Capture the cell that displays the provided text and extract its [x, y] central coordinate. 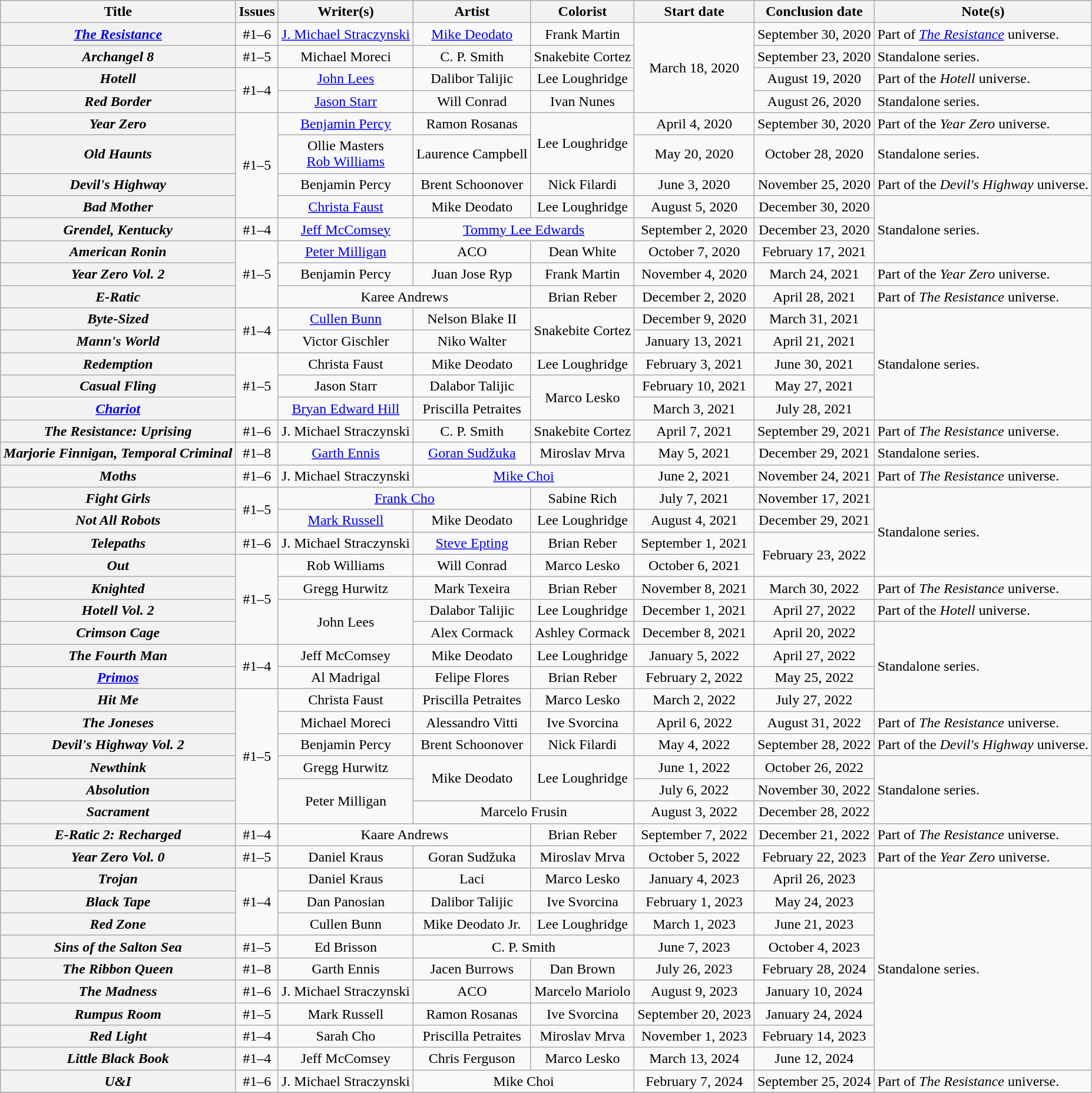
Frank Cho [404, 498]
The Fourth Man [118, 655]
September 25, 2024 [814, 1081]
Felipe Flores [472, 678]
December 1, 2021 [694, 610]
December 9, 2020 [694, 319]
Fight Girls [118, 498]
Rumpus Room [118, 1013]
Red Border [118, 101]
Year Zero Vol. 2 [118, 274]
Marjorie Finnigan, Temporal Criminal [118, 453]
November 17, 2021 [814, 498]
Sins of the Salton Sea [118, 946]
Chariot [118, 409]
Byte-Sized [118, 319]
Red Zone [118, 924]
July 27, 2022 [814, 700]
April 26, 2023 [814, 879]
December 23, 2020 [814, 229]
Black Tape [118, 902]
April 6, 2022 [694, 723]
Marcelo Frusin [523, 812]
September 1, 2021 [694, 543]
The Madness [118, 991]
Grendel, Kentucky [118, 229]
U&I [118, 1081]
April 4, 2020 [694, 124]
March 31, 2021 [814, 319]
Dan Panosian [345, 902]
May 25, 2022 [814, 678]
May 27, 2021 [814, 386]
Hit Me [118, 700]
E-Ratic 2: Recharged [118, 834]
Laci [472, 879]
Tommy Lee Edwards [523, 229]
Marcelo Mariolo [583, 991]
Note(s) [982, 12]
Moths [118, 476]
March 24, 2021 [814, 274]
Artist [472, 12]
June 1, 2022 [694, 767]
October 5, 2022 [694, 857]
January 5, 2022 [694, 655]
September 20, 2023 [694, 1013]
Steve Epting [472, 543]
Chris Ferguson [472, 1059]
Colorist [583, 12]
The Joneses [118, 723]
Hotell [118, 79]
August 31, 2022 [814, 723]
Ollie MastersRob Williams [345, 154]
July 6, 2022 [694, 790]
Out [118, 565]
June 3, 2020 [694, 184]
Rob Williams [345, 565]
Bad Mother [118, 207]
September 23, 2020 [814, 57]
November 4, 2020 [694, 274]
Newthink [118, 767]
Kaare Andrews [404, 834]
February 23, 2022 [814, 554]
February 3, 2021 [694, 364]
May 20, 2020 [694, 154]
Dean White [583, 251]
August 5, 2020 [694, 207]
January 24, 2024 [814, 1013]
Jacen Burrows [472, 969]
Trojan [118, 879]
Sacrament [118, 812]
Ivan Nunes [583, 101]
August 9, 2023 [694, 991]
February 14, 2023 [814, 1036]
December 21, 2022 [814, 834]
May 24, 2023 [814, 902]
September 28, 2022 [814, 745]
June 12, 2024 [814, 1059]
Al Madrigal [345, 678]
Hotell Vol. 2 [118, 610]
October 6, 2021 [694, 565]
The Ribbon Queen [118, 969]
December 2, 2020 [694, 296]
Mark Texeira [472, 588]
September 7, 2022 [694, 834]
November 8, 2021 [694, 588]
June 2, 2021 [694, 476]
April 20, 2022 [814, 632]
Issues [257, 12]
October 7, 2020 [694, 251]
November 30, 2022 [814, 790]
April 28, 2021 [814, 296]
Title [118, 12]
Year Zero [118, 124]
September 2, 2020 [694, 229]
Alex Cormack [472, 632]
Ed Brisson [345, 946]
Old Haunts [118, 154]
Archangel 8 [118, 57]
May 5, 2021 [694, 453]
Primos [118, 678]
March 18, 2020 [694, 68]
November 24, 2021 [814, 476]
Devil's Highway Vol. 2 [118, 745]
June 30, 2021 [814, 364]
July 28, 2021 [814, 409]
Knighted [118, 588]
Nelson Blake II [472, 319]
Niko Walter [472, 342]
October 28, 2020 [814, 154]
December 28, 2022 [814, 812]
August 3, 2022 [694, 812]
August 4, 2021 [694, 521]
December 30, 2020 [814, 207]
Conclusion date [814, 12]
August 19, 2020 [814, 79]
January 13, 2021 [694, 342]
Casual Fling [118, 386]
March 2, 2022 [694, 700]
April 7, 2021 [694, 431]
Start date [694, 12]
March 3, 2021 [694, 409]
April 21, 2021 [814, 342]
February 10, 2021 [694, 386]
Devil's Highway [118, 184]
Not All Robots [118, 521]
Juan Jose Ryp [472, 274]
Telepaths [118, 543]
Crimson Cage [118, 632]
Year Zero Vol. 0 [118, 857]
The Resistance: Uprising [118, 431]
February 28, 2024 [814, 969]
Dan Brown [583, 969]
Mike Deodato Jr. [472, 924]
November 25, 2020 [814, 184]
January 10, 2024 [814, 991]
July 7, 2021 [694, 498]
Sabine Rich [583, 498]
March 13, 2024 [694, 1059]
Alessandro Vitti [472, 723]
March 1, 2023 [694, 924]
July 26, 2023 [694, 969]
The Resistance [118, 34]
November 1, 2023 [694, 1036]
Absolution [118, 790]
Laurence Campbell [472, 154]
June 21, 2023 [814, 924]
Red Light [118, 1036]
February 22, 2023 [814, 857]
June 7, 2023 [694, 946]
August 26, 2020 [814, 101]
January 4, 2023 [694, 879]
Writer(s) [345, 12]
E-Ratic [118, 296]
September 29, 2021 [814, 431]
December 8, 2021 [694, 632]
Little Black Book [118, 1059]
October 4, 2023 [814, 946]
Sarah Cho [345, 1036]
February 7, 2024 [694, 1081]
March 30, 2022 [814, 588]
Bryan Edward Hill [345, 409]
May 4, 2022 [694, 745]
February 1, 2023 [694, 902]
American Ronin [118, 251]
Ashley Cormack [583, 632]
Redemption [118, 364]
Mann's World [118, 342]
October 26, 2022 [814, 767]
February 17, 2021 [814, 251]
Victor Gischler [345, 342]
February 2, 2022 [694, 678]
Karee Andrews [404, 296]
